Search for the cell housing the specified text and yield its (x, y) center coordinate. 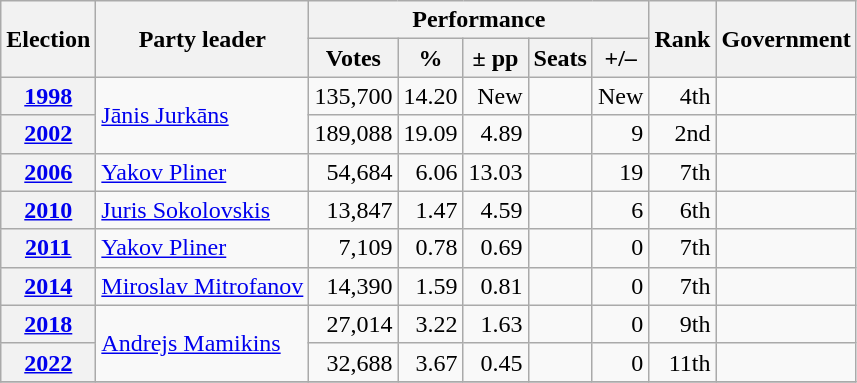
1998 (48, 96)
Rank (682, 39)
19.09 (430, 134)
4th (682, 96)
3.22 (430, 324)
2018 (48, 324)
% (430, 58)
9th (682, 324)
2014 (48, 286)
6.06 (430, 172)
2011 (48, 248)
14,390 (354, 286)
Miroslav Mitrofanov (202, 286)
2010 (48, 210)
189,088 (354, 134)
+/– (620, 58)
19 (620, 172)
Juris Sokolovskis (202, 210)
6 (620, 210)
4.59 (496, 210)
6th (682, 210)
135,700 (354, 96)
32,688 (354, 362)
54,684 (354, 172)
4.89 (496, 134)
Government (786, 39)
7,109 (354, 248)
2nd (682, 134)
0.45 (496, 362)
Party leader (202, 39)
13.03 (496, 172)
Seats (560, 58)
9 (620, 134)
Votes (354, 58)
0.78 (430, 248)
27,014 (354, 324)
2006 (48, 172)
Performance (479, 20)
0.69 (496, 248)
0.81 (496, 286)
13,847 (354, 210)
± pp (496, 58)
1.59 (430, 286)
Jānis Jurkāns (202, 115)
11th (682, 362)
2022 (48, 362)
1.47 (430, 210)
2002 (48, 134)
Election (48, 39)
1.63 (496, 324)
14.20 (430, 96)
3.67 (430, 362)
Andrejs Mamikins (202, 343)
